Locate the cell with the specified text and output its (x, y) center coordinate. 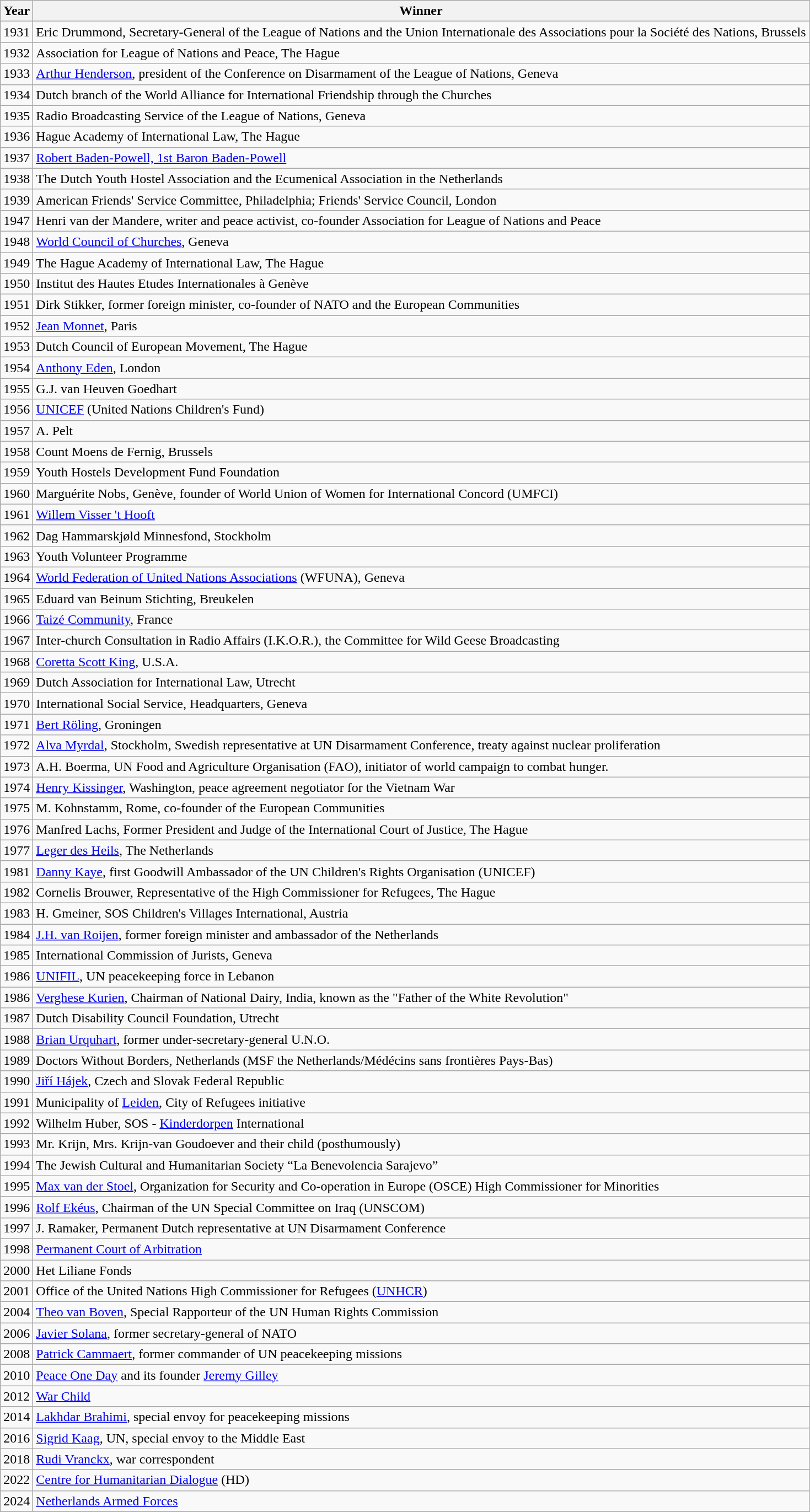
1971 (17, 725)
1938 (17, 179)
1973 (17, 766)
1972 (17, 746)
1981 (17, 871)
Taizé Community, France (421, 620)
1950 (17, 284)
1961 (17, 514)
1985 (17, 956)
Office of the United Nations High Commissioner for Refugees (UNHCR) (421, 1291)
1995 (17, 1186)
1975 (17, 808)
Peace One Day and its founder Jeremy Gilley (421, 1375)
A.H. Boerma, UN Food and Agriculture Organisation (FAO), initiator of world campaign to combat hunger. (421, 766)
1954 (17, 368)
J.H. van Roijen, former foreign minister and ambassador of the Netherlands (421, 935)
Verghese Kurien, Chairman of National Dairy, India, known as the "Father of the White Revolution" (421, 998)
Het Liliane Fonds (421, 1270)
1991 (17, 1102)
1957 (17, 431)
2018 (17, 1459)
1990 (17, 1081)
2001 (17, 1291)
1968 (17, 662)
1984 (17, 935)
Henry Kissinger, Washington, peace agreement negotiator for the Vietnam War (421, 787)
Year (17, 11)
A. Pelt (421, 431)
1948 (17, 242)
Winner (421, 11)
UNIFIL, UN peacekeeping force in Lebanon (421, 977)
1949 (17, 263)
American Friends' Service Committee, Philadelphia; Friends' Service Council, London (421, 200)
1956 (17, 410)
1974 (17, 787)
1939 (17, 200)
Youth Volunteer Programme (421, 556)
Radio Broadcasting Service of the League of Nations, Geneva (421, 116)
1932 (17, 53)
War Child (421, 1396)
Mr. Krijn, Mrs. Krijn-van Goudoever and their child (posthumously) (421, 1144)
Marguérite Nobs, Genève, founder of World Union of Women for International Concord (UMFCI) (421, 494)
1934 (17, 95)
Willem Visser 't Hooft (421, 514)
J. Ramaker, Permanent Dutch representative at UN Disarmament Conference (421, 1228)
1962 (17, 535)
Dag Hammarskjøld Minnesfond, Stockholm (421, 535)
Dirk Stikker, former foreign minister, co-founder of NATO and the European Communities (421, 305)
1982 (17, 892)
Eric Drummond, Secretary-General of the League of Nations and the Union Internationale des Associations pour la Société des Nations, Brussels (421, 32)
Coretta Scott King, U.S.A. (421, 662)
1951 (17, 305)
1987 (17, 1018)
1994 (17, 1165)
Rudi Vranckx, war correspondent (421, 1459)
Youth Hostels Development Fund Foundation (421, 473)
1933 (17, 74)
International Commission of Jurists, Geneva (421, 956)
2024 (17, 1501)
Max van der Stoel, Organization for Security and Co-operation in Europe (OSCE) High Commissioner for Minorities (421, 1186)
1993 (17, 1144)
1988 (17, 1039)
1964 (17, 577)
Inter-church Consultation in Radio Affairs (I.K.O.R.), the Committee for Wild Geese Broadcasting (421, 641)
1996 (17, 1207)
Bert Röling, Groningen (421, 725)
Dutch Council of European Movement, The Hague (421, 347)
Brian Urquhart, former under-secretary-general U.N.O. (421, 1039)
2008 (17, 1354)
G.J. van Heuven Goedhart (421, 389)
2016 (17, 1438)
Patrick Cammaert, former commander of UN peacekeeping missions (421, 1354)
Sigrid Kaag, UN, special envoy to the Middle East (421, 1438)
1976 (17, 829)
Netherlands Armed Forces (421, 1501)
The Jewish Cultural and Humanitarian Society “La Benevolencia Sarajevo” (421, 1165)
2012 (17, 1396)
Permanent Court of Arbitration (421, 1249)
1989 (17, 1060)
2006 (17, 1333)
1936 (17, 137)
1958 (17, 452)
Javier Solana, former secretary-general of NATO (421, 1333)
Jiří Hájek, Czech and Slovak Federal Republic (421, 1081)
2022 (17, 1480)
2014 (17, 1417)
1952 (17, 326)
1960 (17, 494)
1970 (17, 704)
Eduard van Beinum Stichting, Breukelen (421, 598)
Manfred Lachs, Former President and Judge of the International Court of Justice, The Hague (421, 829)
1998 (17, 1249)
1997 (17, 1228)
2000 (17, 1270)
Anthony Eden, London (421, 368)
H. Gmeiner, SOS Children's Villages International, Austria (421, 913)
UNICEF (United Nations Children's Fund) (421, 410)
International Social Service, Headquarters, Geneva (421, 704)
1963 (17, 556)
1947 (17, 221)
Doctors Without Borders, Netherlands (MSF the Netherlands/Médécins sans frontières Pays-Bas) (421, 1060)
M. Kohnstamm, Rome, co-founder of the European Communities (421, 808)
1967 (17, 641)
Jean Monnet, Paris (421, 326)
World Council of Churches, Geneva (421, 242)
Count Moens de Fernig, Brussels (421, 452)
1969 (17, 683)
Wilhelm Huber, SOS - Kinderdorpen International (421, 1123)
1931 (17, 32)
Hague Academy of International Law, The Hague (421, 137)
The Hague Academy of International Law, The Hague (421, 263)
World Federation of United Nations Associations (WFUNA), Geneva (421, 577)
1965 (17, 598)
1953 (17, 347)
The Dutch Youth Hostel Association and the Ecumenical Association in the Netherlands (421, 179)
Cornelis Brouwer, Representative of the High Commissioner for Refugees, The Hague (421, 892)
1959 (17, 473)
Theo van Boven, Special Rapporteur of the UN Human Rights Commission (421, 1312)
Dutch branch of the World Alliance for International Friendship through the Churches (421, 95)
Danny Kaye, first Goodwill Ambassador of the UN Children's Rights Organisation (UNICEF) (421, 871)
Institut des Hautes Etudes Internationales à Genève (421, 284)
Leger des Heils, The Netherlands (421, 850)
Robert Baden-Powell, 1st Baron Baden-Powell (421, 158)
Arthur Henderson, president of the Conference on Disarmament of the League of Nations, Geneva (421, 74)
1992 (17, 1123)
1935 (17, 116)
2004 (17, 1312)
Henri van der Mandere, writer and peace activist, co-founder Association for League of Nations and Peace (421, 221)
1955 (17, 389)
1966 (17, 620)
Dutch Association for International Law, Utrecht (421, 683)
Lakhdar Brahimi, special envoy for peacekeeping missions (421, 1417)
Centre for Humanitarian Dialogue (HD) (421, 1480)
2010 (17, 1375)
Municipality of Leiden, City of Refugees initiative (421, 1102)
Alva Myrdal, Stockholm, Swedish representative at UN Disarmament Conference, treaty against nuclear proliferation (421, 746)
Rolf Ekéus, Chairman of the UN Special Committee on Iraq (UNSCOM) (421, 1207)
1983 (17, 913)
Dutch Disability Council Foundation, Utrecht (421, 1018)
Association for League of Nations and Peace, The Hague (421, 53)
1977 (17, 850)
1937 (17, 158)
